Output the (x, y) coordinate of the center of the cell containing the given text.  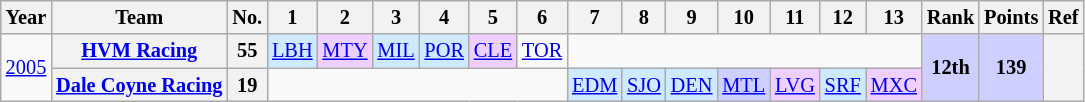
CLE (493, 51)
SRF (843, 85)
MTY (344, 51)
4 (444, 17)
19 (247, 85)
3 (396, 17)
10 (744, 17)
HVM Racing (139, 51)
2 (344, 17)
2005 (26, 68)
7 (594, 17)
13 (894, 17)
6 (542, 17)
8 (644, 17)
POR (444, 51)
No. (247, 17)
Rank (950, 17)
9 (692, 17)
LBH (292, 51)
Ref (1063, 17)
5 (493, 17)
Points (1011, 17)
12 (843, 17)
EDM (594, 85)
LVG (795, 85)
12th (950, 68)
55 (247, 51)
1 (292, 17)
MXC (894, 85)
MTL (744, 85)
Year (26, 17)
Dale Coyne Racing (139, 85)
139 (1011, 68)
SJO (644, 85)
MIL (396, 51)
Team (139, 17)
11 (795, 17)
TOR (542, 51)
DEN (692, 85)
